Extract the [X, Y] coordinate from the center of the cell holding the provided text.  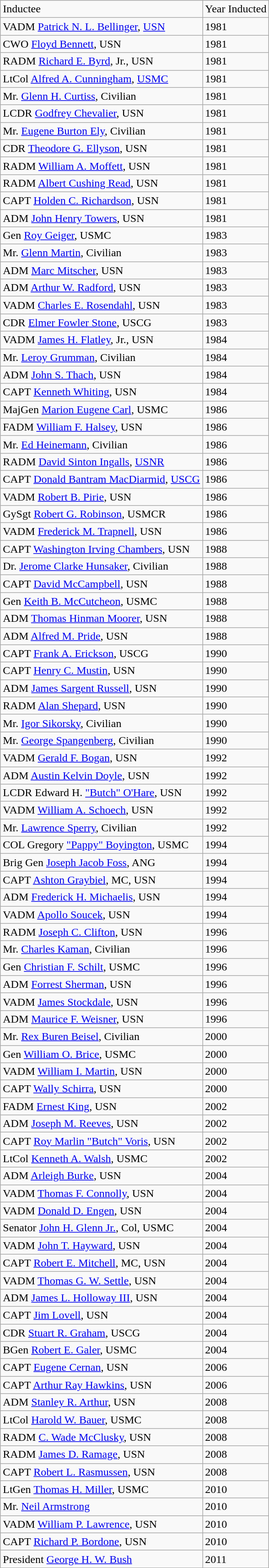
Gen Roy Geiger, USMC [102, 236]
ADM Marc Mitscher, USN [102, 270]
Mr. Rex Buren Beisel, Civilian [102, 1036]
Mr. Glenn H. Curtiss, Civilian [102, 96]
ADM Austin Kelvin Doyle, USN [102, 776]
COL Gregory "Pappy" Boyington, USMC [102, 845]
CAPT Arthur Ray Hawkins, USN [102, 1385]
VADM William P. Lawrence, USN [102, 1524]
Year Inducted [236, 9]
LtCol Kenneth A. Walsh, USMC [102, 1158]
ADM Joseph M. Reeves, USN [102, 1124]
VADM William I. Martin, USN [102, 1072]
ADM James Sargent Russell, USN [102, 688]
VADM Robert B. Pirie, USN [102, 496]
VADM John T. Hayward, USN [102, 1245]
LtCol Harold W. Bauer, USMC [102, 1420]
2011 [236, 1559]
CAPT David McCampbell, USN [102, 584]
CAPT Roy Marlin "Butch" Voris, USN [102, 1141]
CAPT Wally Schirra, USN [102, 1089]
RADM David Sinton Ingalls, USNR [102, 462]
Inductee [102, 9]
ADM Arthur W. Radford, USN [102, 288]
RADM Richard E. Byrd, Jr., USN [102, 61]
LCDR Edward H. "Butch" O'Hare, USN [102, 793]
LCDR Godfrey Chevalier, USN [102, 113]
CWO Floyd Bennett, USN [102, 44]
RADM C. Wade McClusky, USN [102, 1437]
CDR Elmer Fowler Stone, USCG [102, 323]
ADM Thomas Hinman Moorer, USN [102, 619]
MajGen Marion Eugene Carl, USMC [102, 410]
Mr. Lawrence Sperry, Civilian [102, 828]
VADM Apollo Soucek, USN [102, 915]
CAPT Eugene Cernan, USN [102, 1368]
LtGen Thomas H. Miller, USMC [102, 1489]
CAPT Jim Lovell, USN [102, 1315]
CDR Theodore G. Ellyson, USN [102, 148]
Dr. Jerome Clarke Hunsaker, Civilian [102, 566]
Mr. Igor Sikorsky, Civilian [102, 723]
FADM William F. Halsey, USN [102, 427]
CAPT Ashton Graybiel, MC, USN [102, 880]
Brig Gen Joseph Jacob Foss, ANG [102, 862]
RADM James D. Ramage, USN [102, 1455]
RADM Alan Shepard, USN [102, 706]
VADM Patrick N. L. Bellinger, USN [102, 27]
CAPT Richard P. Bordone, USN [102, 1541]
Gen William O. Brice, USMC [102, 1054]
President George H. W. Bush [102, 1559]
CAPT Donald Bantram MacDiarmid, USCG [102, 479]
LtCol Alfred A. Cunningham, USMC [102, 79]
ADM Alfred M. Pride, USN [102, 636]
RADM William A. Moffett, USN [102, 166]
CAPT Robert L. Rasmussen, USN [102, 1472]
ADM James L. Holloway III, USN [102, 1298]
Mr. Glenn Martin, Civilian [102, 253]
CAPT Holden C. Richardson, USN [102, 200]
Mr. George Spangenberg, Civilian [102, 740]
ADM Stanley R. Arthur, USN [102, 1402]
CAPT Kenneth Whiting, USN [102, 392]
ADM Maurice F. Weisner, USN [102, 1019]
FADM Ernest King, USN [102, 1106]
RADM Albert Cushing Read, USN [102, 183]
CDR Stuart R. Graham, USCG [102, 1333]
VADM James H. Flatley, Jr., USN [102, 340]
VADM James Stockdale, USN [102, 1002]
CAPT Robert E. Mitchell, MC, USN [102, 1263]
Mr. Eugene Burton Ely, Civilian [102, 131]
VADM Gerald F. Bogan, USN [102, 758]
GySgt Robert G. Robinson, USMCR [102, 514]
CAPT Henry C. Mustin, USN [102, 671]
ADM Forrest Sherman, USN [102, 984]
RADM Joseph C. Clifton, USN [102, 932]
ADM Frederick H. Michaelis, USN [102, 897]
BGen Robert E. Galer, USMC [102, 1350]
ADM Arleigh Burke, USN [102, 1176]
Gen Keith B. McCutcheon, USMC [102, 601]
CAPT Washington Irving Chambers, USN [102, 549]
ADM John Henry Towers, USN [102, 218]
Mr. Neil Armstrong [102, 1507]
Gen Christian F. Schilt, USMC [102, 967]
Senator John H. Glenn Jr., Col, USMC [102, 1228]
VADM Thomas G. W. Settle, USN [102, 1280]
Mr. Ed Heinemann, Civilian [102, 444]
VADM William A. Schoech, USN [102, 810]
VADM Thomas F. Connolly, USN [102, 1193]
Mr. Leroy Grumman, Civilian [102, 357]
VADM Charles E. Rosendahl, USN [102, 305]
ADM John S. Thach, USN [102, 375]
Mr. Charles Kaman, Civilian [102, 949]
VADM Frederick M. Trapnell, USN [102, 532]
CAPT Frank A. Erickson, USCG [102, 653]
VADM Donald D. Engen, USN [102, 1211]
